Return (x, y) of the center of cell containing provided text 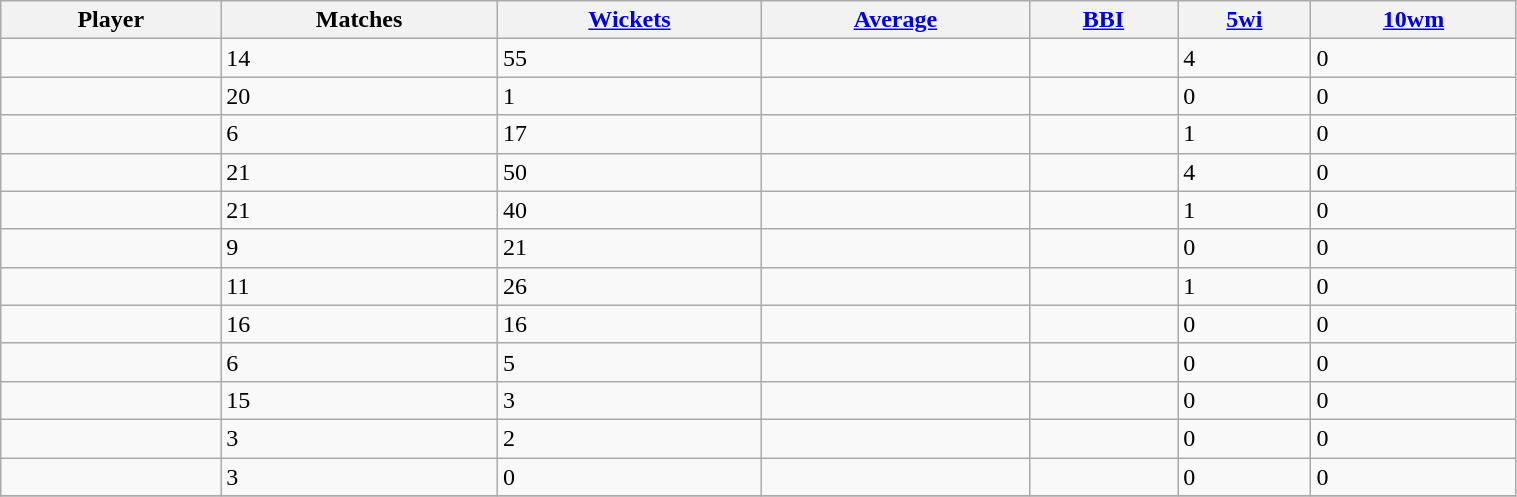
9 (360, 248)
5wi (1244, 20)
Average (896, 20)
BBI (1103, 20)
2 (629, 438)
20 (360, 96)
10wm (1414, 20)
50 (629, 172)
15 (360, 400)
11 (360, 286)
Wickets (629, 20)
26 (629, 286)
17 (629, 134)
Matches (360, 20)
55 (629, 58)
14 (360, 58)
Player (111, 20)
5 (629, 362)
40 (629, 210)
